For the text-containing cell, return its midpoint in [x, y] coordinate format. 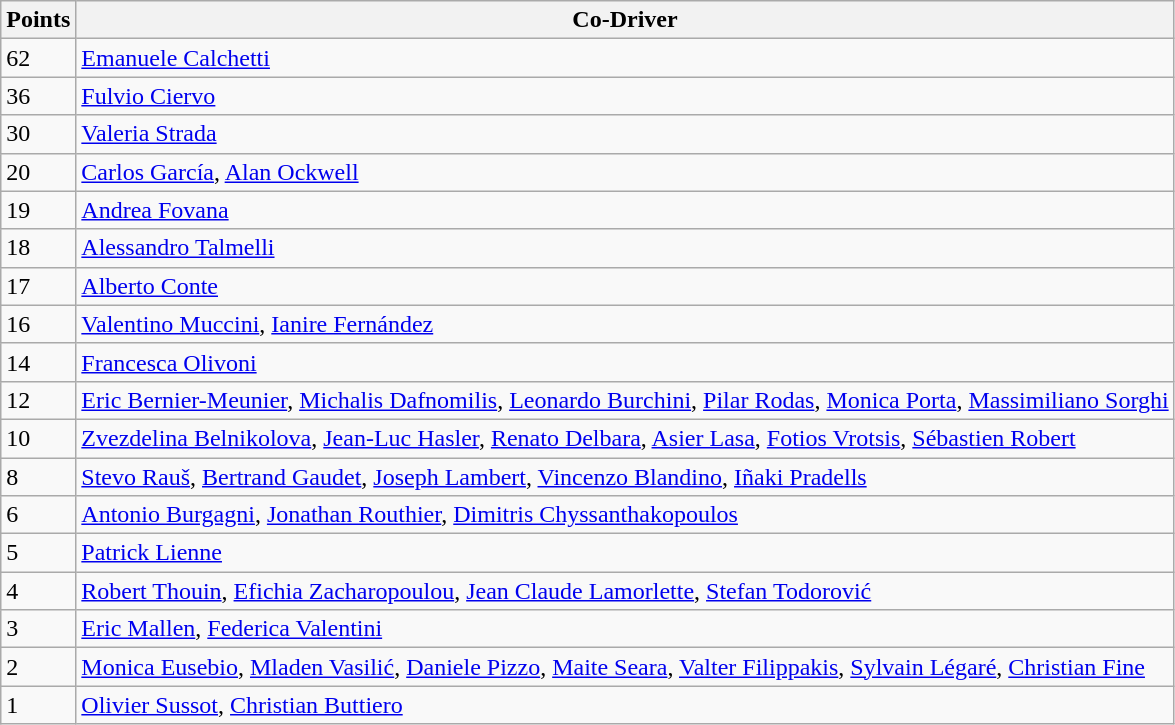
6 [38, 515]
20 [38, 172]
Alessandro Talmelli [625, 248]
Francesca Olivoni [625, 362]
Fulvio Ciervo [625, 96]
2 [38, 667]
36 [38, 96]
Co-Driver [625, 20]
5 [38, 553]
Carlos García, Alan Ockwell [625, 172]
14 [38, 362]
Alberto Conte [625, 286]
Antonio Burgagni, Jonathan Routhier, Dimitris Chyssanthakopoulos [625, 515]
Robert Thouin, Efichia Zacharopoulou, Jean Claude Lamorlette, Stefan Todorović [625, 591]
Emanuele Calchetti [625, 58]
Valentino Muccini, Ianire Fernández [625, 324]
30 [38, 134]
Patrick Lienne [625, 553]
Monica Eusebio, Mladen Vasilić, Daniele Pizzo, Maite Seara, Valter Filippakis, Sylvain Légaré, Christian Fine [625, 667]
Eric Bernier-Meunier, Michalis Dafnomilis, Leonardo Burchini, Pilar Rodas, Monica Porta, Massimiliano Sorghi [625, 400]
Zvezdelina Belnikolova, Jean-Luc Hasler, Renato Delbara, Asier Lasa, Fotios Vrotsis, Sébastien Robert [625, 438]
Stevo Rauš, Bertrand Gaudet, Joseph Lambert, Vincenzo Blandino, Iñaki Pradells [625, 477]
Eric Mallen, Federica Valentini [625, 629]
3 [38, 629]
8 [38, 477]
19 [38, 210]
18 [38, 248]
1 [38, 705]
Andrea Fovana [625, 210]
Olivier Sussot, Christian Buttiero [625, 705]
62 [38, 58]
16 [38, 324]
Valeria Strada [625, 134]
12 [38, 400]
17 [38, 286]
10 [38, 438]
4 [38, 591]
Points [38, 20]
